Return the [x, y] coordinate for the center point of the cell that contains the specified text.  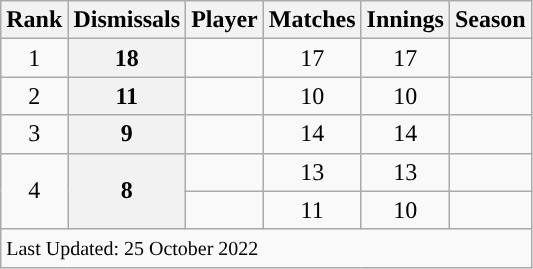
3 [34, 134]
4 [34, 191]
9 [127, 134]
Innings [405, 20]
2 [34, 96]
Matches [312, 20]
8 [127, 191]
Last Updated: 25 October 2022 [266, 248]
1 [34, 58]
Season [490, 20]
Dismissals [127, 20]
Player [225, 20]
18 [127, 58]
Rank [34, 20]
